Output the (X, Y) coordinate of the center of the cell containing the given text.  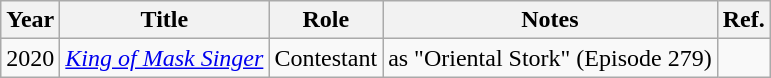
as "Oriental Stork" (Episode 279) (550, 58)
Title (164, 20)
King of Mask Singer (164, 58)
Notes (550, 20)
Role (326, 20)
Contestant (326, 58)
Year (30, 20)
2020 (30, 58)
Ref. (744, 20)
